Capture the cell that displays the provided text and extract its (x, y) central coordinate. 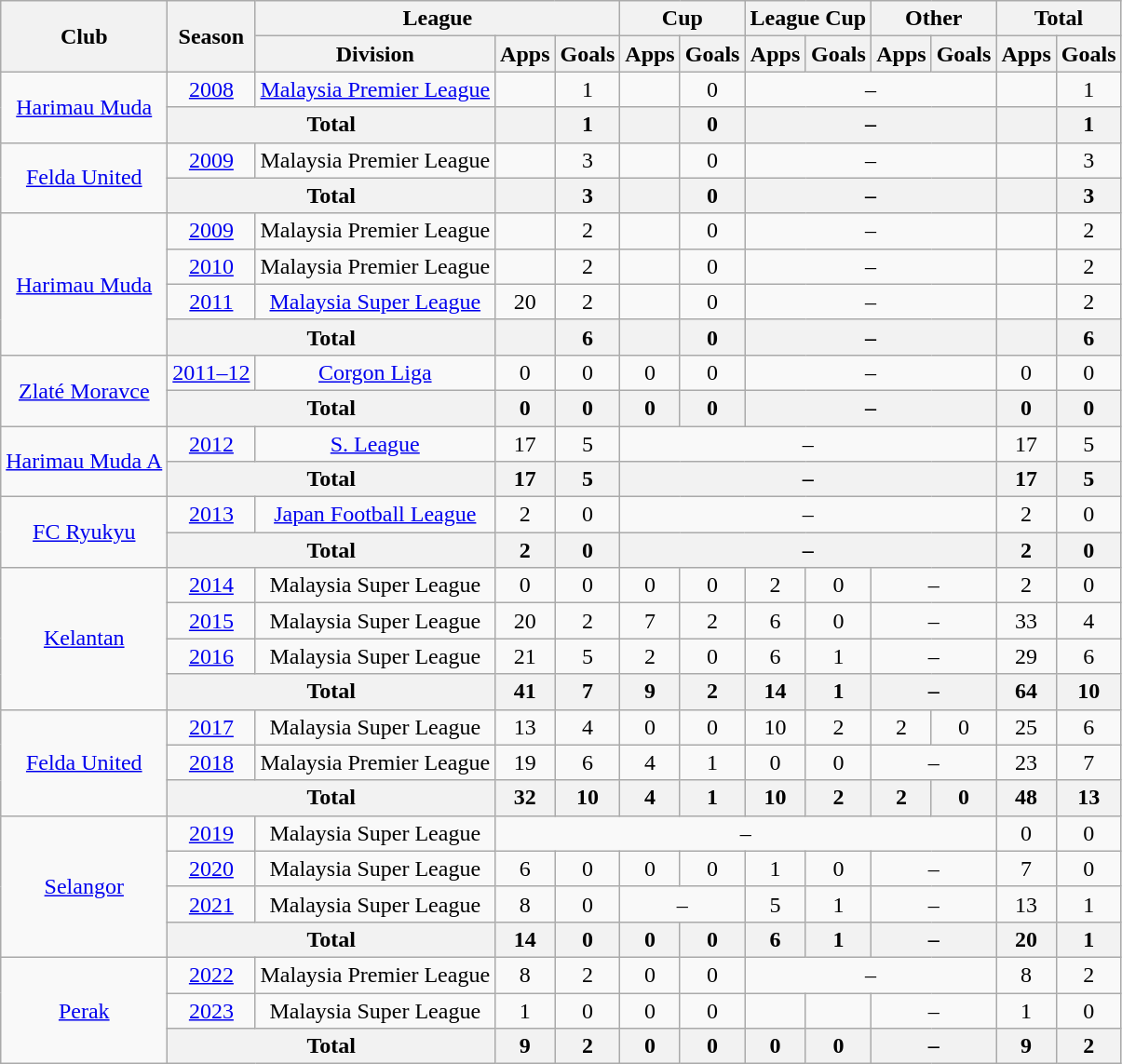
29 (1026, 656)
33 (1026, 621)
2021 (211, 904)
2013 (211, 515)
2017 (211, 727)
2015 (211, 621)
Corgon Liga (375, 372)
25 (1026, 727)
Club (84, 36)
Cup (683, 19)
41 (525, 692)
FC Ryukyu (84, 532)
Kelantan (84, 639)
Japan Football League (375, 515)
League (438, 19)
23 (1026, 762)
2011–12 (211, 372)
2023 (211, 1010)
Other (934, 19)
2019 (211, 833)
2012 (211, 444)
S. League (375, 444)
Selangor (84, 886)
League Cup (808, 19)
2010 (211, 266)
64 (1026, 692)
2022 (211, 975)
2016 (211, 656)
Division (375, 54)
2011 (211, 302)
2020 (211, 869)
32 (525, 798)
Season (211, 36)
19 (525, 762)
21 (525, 656)
2018 (211, 762)
Harimau Muda A (84, 462)
2008 (211, 89)
Perak (84, 1010)
2014 (211, 586)
48 (1026, 798)
Zlaté Moravce (84, 390)
